Determine the (X, Y) coordinate at the center of the cell enclosing the given text.  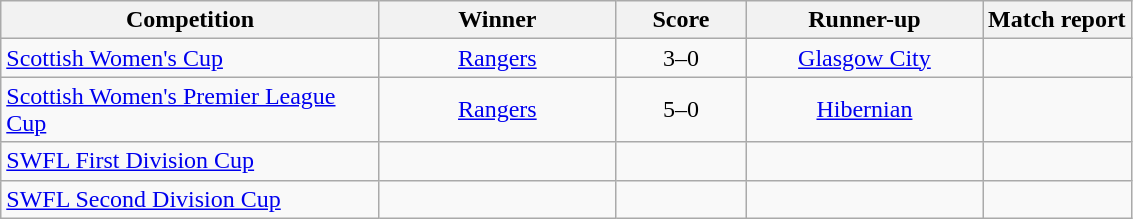
Match report (1056, 20)
SWFL Second Division Cup (190, 199)
5–0 (680, 110)
Glasgow City (864, 58)
Winner (497, 20)
Scottish Women's Cup (190, 58)
Score (680, 20)
Competition (190, 20)
SWFL First Division Cup (190, 161)
3–0 (680, 58)
Scottish Women's Premier League Cup (190, 110)
Hibernian (864, 110)
Runner-up (864, 20)
